Determine the [X, Y] coordinate at the center of the cell enclosing the given text.  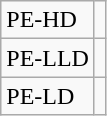
PE-HD [48, 20]
PE-LLD [48, 58]
PE-LD [48, 96]
